Identify which cell holds the provided text, then report its (x, y) central coordinate. 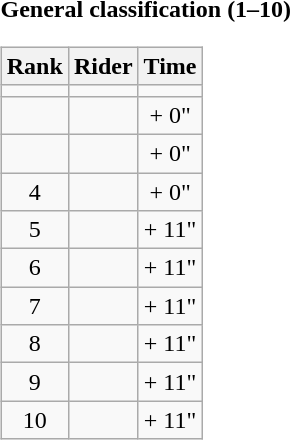
Rider (103, 66)
8 (34, 344)
9 (34, 382)
7 (34, 306)
5 (34, 230)
4 (34, 191)
6 (34, 268)
10 (34, 420)
Rank (34, 66)
Time (170, 66)
